Scan for the cell matching the given text and deliver its [x, y] coordinate at center. 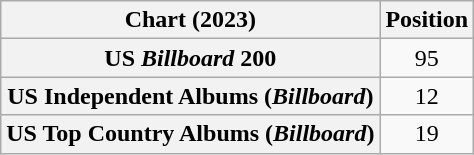
US Independent Albums (Billboard) [190, 96]
95 [427, 58]
Position [427, 20]
12 [427, 96]
US Top Country Albums (Billboard) [190, 134]
Chart (2023) [190, 20]
US Billboard 200 [190, 58]
19 [427, 134]
